Determine the (X, Y) coordinate at the center of the cell enclosing the given text.  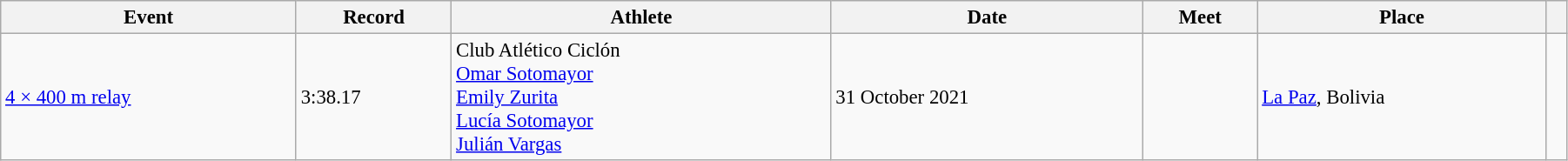
Record (373, 17)
Event (149, 17)
Place (1402, 17)
La Paz, Bolivia (1402, 97)
31 October 2021 (987, 97)
Athlete (641, 17)
3:38.17 (373, 97)
Club Atlético CiclónOmar SotomayorEmily ZuritaLucía SotomayorJulián Vargas (641, 97)
Date (987, 17)
Meet (1201, 17)
4 × 400 m relay (149, 97)
